Return (X, Y) of the center of cell containing provided text 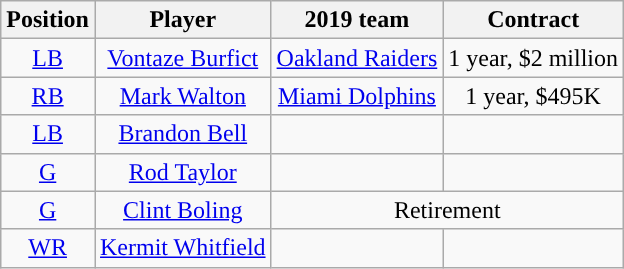
1 year, $495K (534, 96)
Contract (534, 20)
Mark Walton (182, 96)
Retirement (447, 210)
Vontaze Burfict (182, 58)
Player (182, 20)
Brandon Bell (182, 134)
Rod Taylor (182, 172)
Miami Dolphins (357, 96)
Clint Boling (182, 210)
Kermit Whitfield (182, 248)
Position (48, 20)
WR (48, 248)
Oakland Raiders (357, 58)
1 year, $2 million (534, 58)
2019 team (357, 20)
RB (48, 96)
